Return [x, y] of the center of cell containing provided text 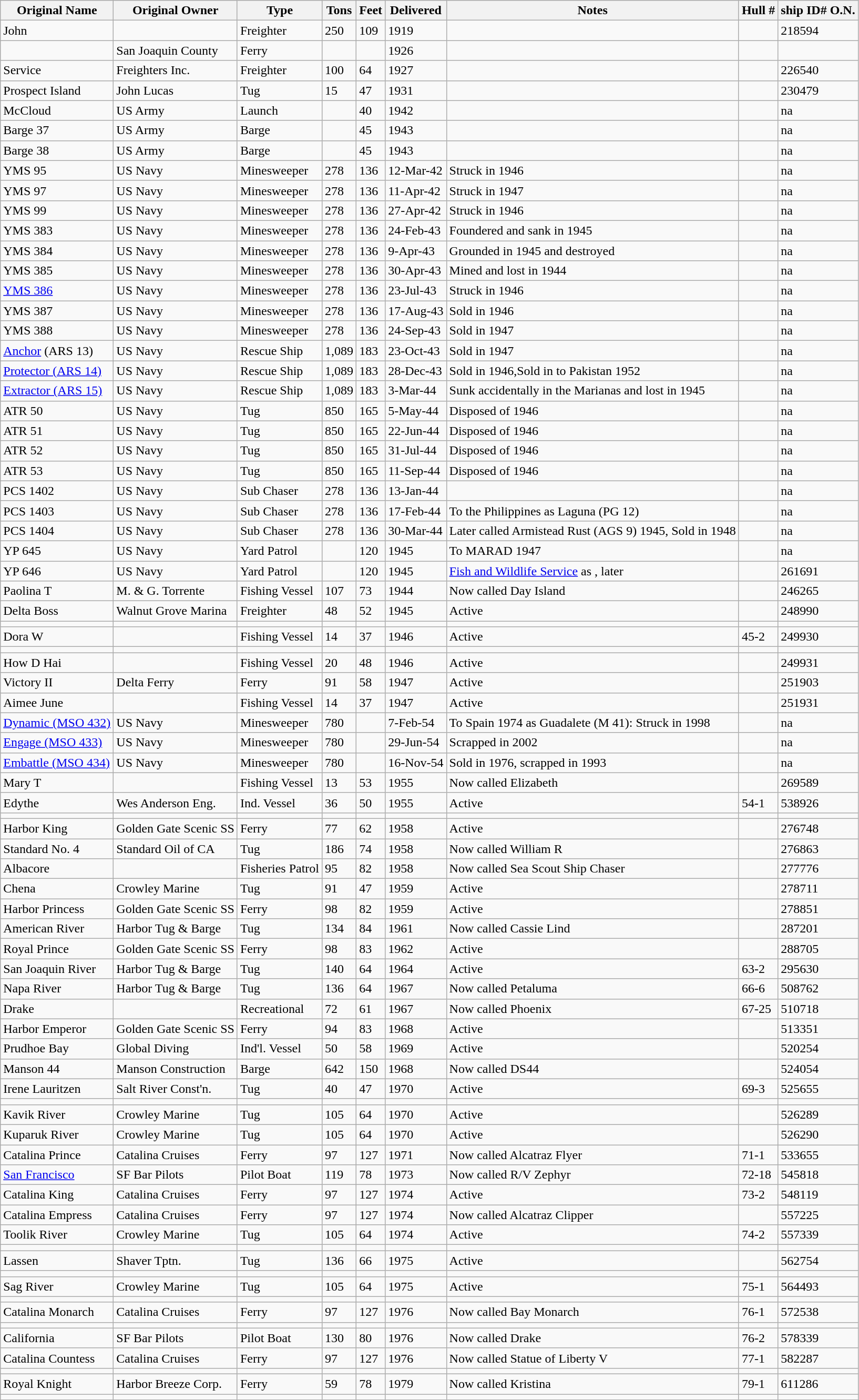
To Spain 1974 as Guadalete (M 41): Struck in 1998 [592, 723]
Now called Drake [592, 1338]
150 [371, 1069]
Now called Alcatraz Flyer [592, 1154]
251903 [818, 683]
54-1 [758, 803]
Royal Prince [57, 949]
M. & G. Torrente [176, 591]
28-Dec-43 [416, 371]
250 [340, 31]
YP 645 [57, 551]
Harbor King [57, 828]
17-Feb-44 [416, 511]
Original Name [57, 11]
1961 [416, 929]
66-6 [758, 989]
134 [340, 929]
520254 [818, 1049]
Ind'l. Vessel [280, 1049]
538926 [818, 803]
Manson Construction [176, 1069]
Irene Lauritzen [57, 1089]
1944 [416, 591]
94 [340, 1029]
11-Sep-44 [416, 471]
74 [371, 848]
9-Apr-43 [416, 251]
To MARAD 1947 [592, 551]
53 [371, 783]
287201 [818, 929]
3-Mar-44 [416, 391]
251931 [818, 703]
572538 [818, 1312]
Delta Ferry [176, 683]
San Joaquin County [176, 50]
69-3 [758, 1089]
Now called DS44 [592, 1069]
Sold in 1946,Sold in to Pakistan 1952 [592, 371]
Now called Kristina [592, 1384]
100 [340, 70]
Wes Anderson Eng. [176, 803]
Hull # [758, 11]
Embattle (MSO 434) [57, 763]
Kavik River [57, 1114]
1969 [416, 1049]
Recreational [280, 1009]
582287 [818, 1358]
66 [371, 1261]
Toolik River [57, 1235]
Prudhoe Bay [57, 1049]
Grounded in 1945 and destroyed [592, 251]
Feet [371, 11]
29-Jun-54 [416, 743]
Sold in 1976, scrapped in 1993 [592, 763]
1919 [416, 31]
74-2 [758, 1235]
1926 [416, 50]
YMS 387 [57, 311]
276748 [818, 828]
Service [57, 70]
McCloud [57, 110]
564493 [818, 1286]
12-Mar-42 [416, 170]
Standard No. 4 [57, 848]
578339 [818, 1338]
80 [371, 1338]
1979 [416, 1384]
276863 [818, 848]
249930 [818, 637]
Now called Phoenix [592, 1009]
Dynamic (MSO 432) [57, 723]
Freighters Inc. [176, 70]
73 [371, 591]
508762 [818, 989]
Now called Day Island [592, 591]
79-1 [758, 1384]
ATR 50 [57, 411]
45-2 [758, 637]
Kuparuk River [57, 1134]
73-2 [758, 1195]
ship ID# O.N. [818, 11]
71-1 [758, 1154]
Extractor (ARS 15) [57, 391]
PCS 1404 [57, 531]
Edythe [57, 803]
ATR 51 [57, 431]
Mary T [57, 783]
Aimee June [57, 703]
ATR 52 [57, 451]
5-May-44 [416, 411]
611286 [818, 1384]
Napa River [57, 989]
Standard Oil of CA [176, 848]
76-2 [758, 1338]
Manson 44 [57, 1069]
Catalina King [57, 1195]
Mined and lost in 1944 [592, 271]
Royal Knight [57, 1384]
John [57, 31]
63-2 [758, 969]
20 [340, 663]
Original Owner [176, 11]
72 [340, 1009]
15 [340, 90]
72-18 [758, 1175]
30-Mar-44 [416, 531]
YMS 388 [57, 331]
95 [340, 869]
How D Hai [57, 663]
San Francisco [57, 1175]
107 [340, 591]
Delivered [416, 11]
31-Jul-44 [416, 451]
Notes [592, 11]
30-Apr-43 [416, 271]
23-Jul-43 [416, 291]
Sunk accidentally in the Marianas and lost in 1945 [592, 391]
Now called Statue of Liberty V [592, 1358]
Launch [280, 110]
Now called Alcatraz Clipper [592, 1215]
Anchor (ARS 13) [57, 351]
1973 [416, 1175]
Now called Sea Scout Ship Chaser [592, 869]
Catalina Monarch [57, 1312]
California [57, 1338]
Catalina Prince [57, 1154]
Global Diving [176, 1049]
Scrapped in 2002 [592, 743]
261691 [818, 571]
84 [371, 929]
American River [57, 929]
249931 [818, 663]
246265 [818, 591]
27-Apr-42 [416, 210]
23-Oct-43 [416, 351]
Barge 38 [57, 150]
24-Sep-43 [416, 331]
295630 [818, 969]
557225 [818, 1215]
248990 [818, 611]
119 [340, 1175]
Albacore [57, 869]
67-25 [758, 1009]
ATR 53 [57, 471]
77-1 [758, 1358]
Later called Armistead Rust (AGS 9) 1945, Sold in 1948 [592, 531]
YMS 97 [57, 190]
Now called R/V Zephyr [592, 1175]
525655 [818, 1089]
Type [280, 11]
Catalina Empress [57, 1215]
Lassen [57, 1261]
230479 [818, 90]
642 [340, 1069]
Delta Boss [57, 611]
562754 [818, 1261]
17-Aug-43 [416, 311]
278711 [818, 889]
Harbor Princess [57, 909]
36 [340, 803]
Drake [57, 1009]
76-1 [758, 1312]
YMS 95 [57, 170]
Struck in 1947 [592, 190]
130 [340, 1338]
545818 [818, 1175]
7-Feb-54 [416, 723]
526290 [818, 1134]
Ind. Vessel [280, 803]
11-Apr-42 [416, 190]
Victory II [57, 683]
To the Philippines as Laguna (PG 12) [592, 511]
Barge 37 [57, 130]
533655 [818, 1154]
59 [340, 1384]
Prospect Island [57, 90]
1942 [416, 110]
1927 [416, 70]
Shaver Tptn. [176, 1261]
PCS 1402 [57, 491]
Now called Cassie Lind [592, 929]
Salt River Const'n. [176, 1089]
Sag River [57, 1286]
557339 [818, 1235]
YMS 384 [57, 251]
24-Feb-43 [416, 230]
13 [340, 783]
Now called Elizabeth [592, 783]
13-Jan-44 [416, 491]
Foundered and sank in 1945 [592, 230]
Harbor Emperor [57, 1029]
278851 [818, 909]
Paolina T [57, 591]
Protector (ARS 14) [57, 371]
Tons [340, 11]
526289 [818, 1114]
548119 [818, 1195]
218594 [818, 31]
186 [340, 848]
Fish and Wildlife Service as , later [592, 571]
PCS 1403 [57, 511]
52 [371, 611]
226540 [818, 70]
140 [340, 969]
YMS 386 [57, 291]
Now called Petaluma [592, 989]
109 [371, 31]
269589 [818, 783]
San Joaquin River [57, 969]
1971 [416, 1154]
62 [371, 828]
75-1 [758, 1286]
Fisheries Patrol [280, 869]
288705 [818, 949]
Dora W [57, 637]
Chena [57, 889]
Walnut Grove Marina [176, 611]
1962 [416, 949]
524054 [818, 1069]
Engage (MSO 433) [57, 743]
Now called Bay Monarch [592, 1312]
1931 [416, 90]
John Lucas [176, 90]
277776 [818, 869]
Harbor Breeze Corp. [176, 1384]
16-Nov-54 [416, 763]
Now called William R [592, 848]
YMS 99 [57, 210]
77 [340, 828]
YP 646 [57, 571]
Catalina Countess [57, 1358]
22-Jun-44 [416, 431]
Sold in 1946 [592, 311]
513351 [818, 1029]
61 [371, 1009]
1964 [416, 969]
510718 [818, 1009]
YMS 385 [57, 271]
YMS 383 [57, 230]
